Capture the cell that displays the provided text and extract its (X, Y) central coordinate. 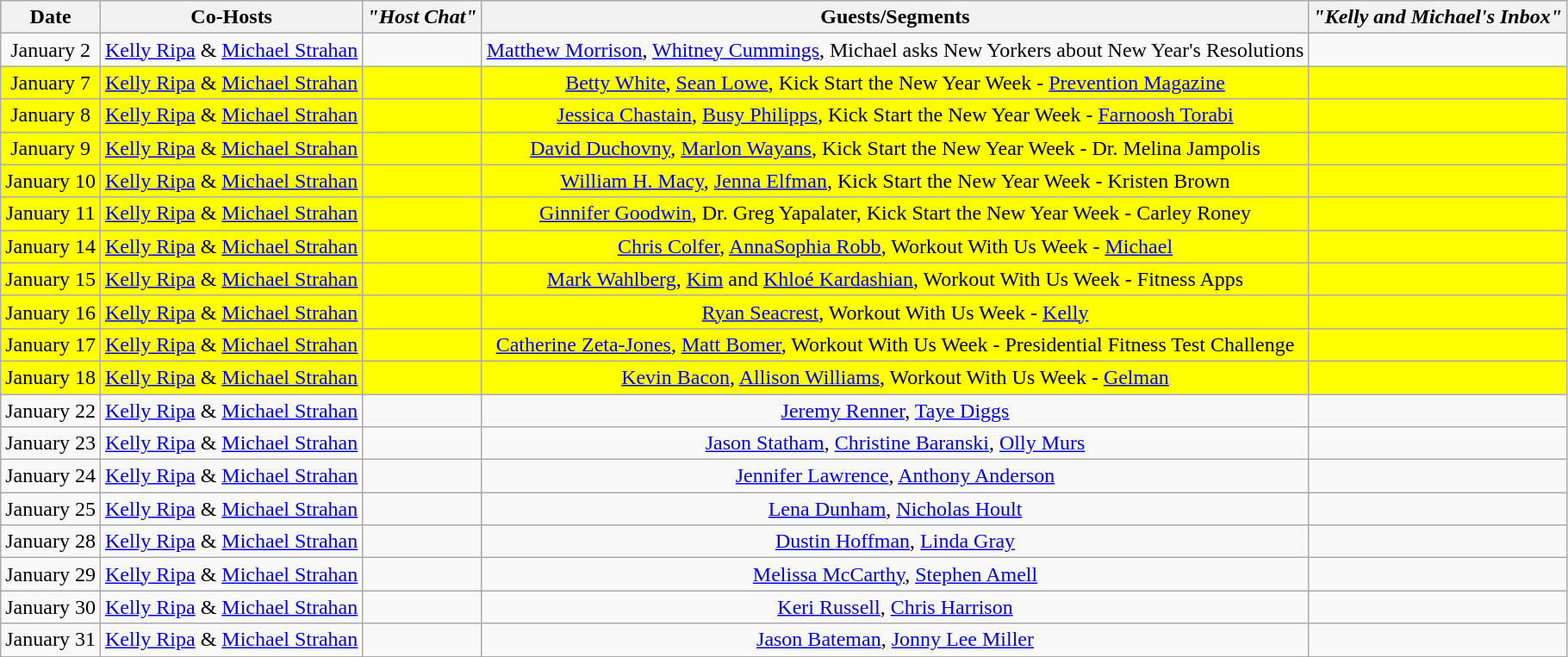
January 14 (51, 246)
Lena Dunham, Nicholas Hoult (895, 509)
January 18 (51, 377)
Keri Russell, Chris Harrison (895, 607)
January 31 (51, 640)
Chris Colfer, AnnaSophia Robb, Workout With Us Week - Michael (895, 246)
Guests/Segments (895, 17)
January 8 (51, 115)
January 29 (51, 574)
Co-Hosts (231, 17)
Catherine Zeta-Jones, Matt Bomer, Workout With Us Week - Presidential Fitness Test Challenge (895, 344)
Mark Wahlberg, Kim and Khloé Kardashian, Workout With Us Week - Fitness Apps (895, 279)
Ginnifer Goodwin, Dr. Greg Yapalater, Kick Start the New Year Week - Carley Roney (895, 214)
January 10 (51, 181)
Matthew Morrison, Whitney Cummings, Michael asks New Yorkers about New Year's Resolutions (895, 50)
Melissa McCarthy, Stephen Amell (895, 574)
David Duchovny, Marlon Wayans, Kick Start the New Year Week - Dr. Melina Jampolis (895, 148)
Jeremy Renner, Taye Diggs (895, 411)
Jason Bateman, Jonny Lee Miller (895, 640)
January 25 (51, 509)
"Host Chat" (422, 17)
Dustin Hoffman, Linda Gray (895, 542)
William H. Macy, Jenna Elfman, Kick Start the New Year Week - Kristen Brown (895, 181)
January 24 (51, 476)
Jason Statham, Christine Baranski, Olly Murs (895, 443)
"Kelly and Michael's Inbox" (1438, 17)
January 17 (51, 344)
Date (51, 17)
Betty White, Sean Lowe, Kick Start the New Year Week - Prevention Magazine (895, 83)
January 23 (51, 443)
January 2 (51, 50)
Jennifer Lawrence, Anthony Anderson (895, 476)
January 22 (51, 411)
Ryan Seacrest, Workout With Us Week - Kelly (895, 312)
Jessica Chastain, Busy Philipps, Kick Start the New Year Week - Farnoosh Torabi (895, 115)
January 15 (51, 279)
January 16 (51, 312)
Kevin Bacon, Allison Williams, Workout With Us Week - Gelman (895, 377)
January 28 (51, 542)
January 7 (51, 83)
January 11 (51, 214)
January 9 (51, 148)
January 30 (51, 607)
